Find where the given text appears and provide that cell's center as (x, y) coordinate. 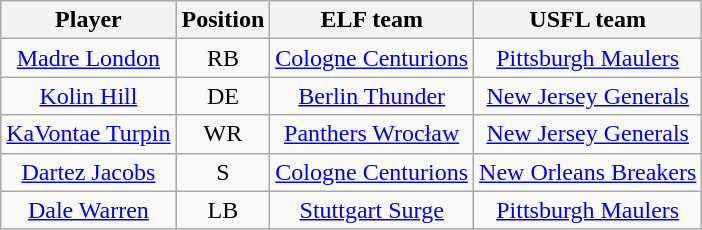
DE (223, 96)
Stuttgart Surge (372, 210)
Berlin Thunder (372, 96)
New Orleans Breakers (588, 172)
RB (223, 58)
ELF team (372, 20)
Position (223, 20)
Player (88, 20)
S (223, 172)
Madre London (88, 58)
Dartez Jacobs (88, 172)
KaVontae Turpin (88, 134)
Kolin Hill (88, 96)
LB (223, 210)
USFL team (588, 20)
Dale Warren (88, 210)
WR (223, 134)
Panthers Wrocław (372, 134)
